For the text-containing cell, return its midpoint in [x, y] coordinate format. 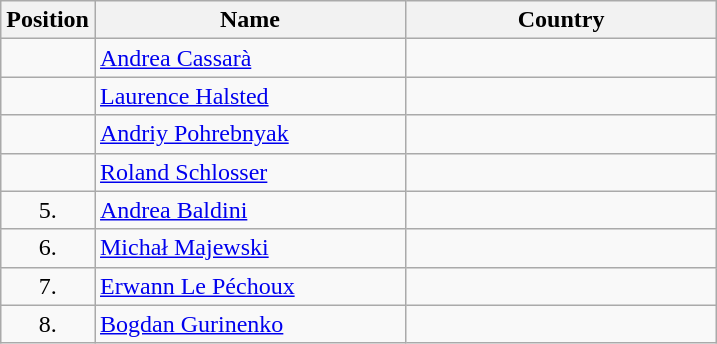
Erwann Le Péchoux [250, 286]
Laurence Halsted [250, 96]
Roland Schlosser [250, 172]
7. [48, 286]
Andriy Pohrebnyak [250, 134]
Bogdan Gurinenko [250, 324]
6. [48, 248]
Andrea Baldini [250, 210]
8. [48, 324]
Name [250, 20]
Position [48, 20]
5. [48, 210]
Andrea Cassarà [250, 58]
Michał Majewski [250, 248]
Country [562, 20]
